Output the [x, y] coordinate of the center of the cell containing the given text.  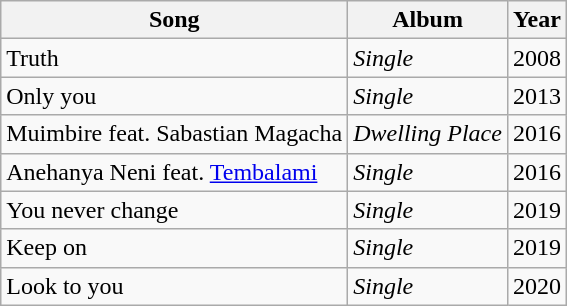
Look to you [174, 286]
Dwelling Place [428, 134]
You never change [174, 210]
Album [428, 20]
Only you [174, 96]
Anehanya Neni feat. Tembalami [174, 172]
Song [174, 20]
Keep on [174, 248]
2013 [536, 96]
Muimbire feat. Sabastian Magacha [174, 134]
Year [536, 20]
2008 [536, 58]
Truth [174, 58]
2020 [536, 286]
